Locate the cell with the specified text and output its (x, y) center coordinate. 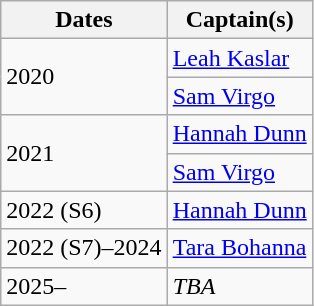
Dates (84, 20)
Captain(s) (240, 20)
Tara Bohanna (240, 248)
TBA (240, 286)
2022 (S6) (84, 210)
2025– (84, 286)
2020 (84, 77)
2022 (S7)–2024 (84, 248)
Leah Kaslar (240, 58)
2021 (84, 153)
